Return [X, Y] of the center of cell containing provided text 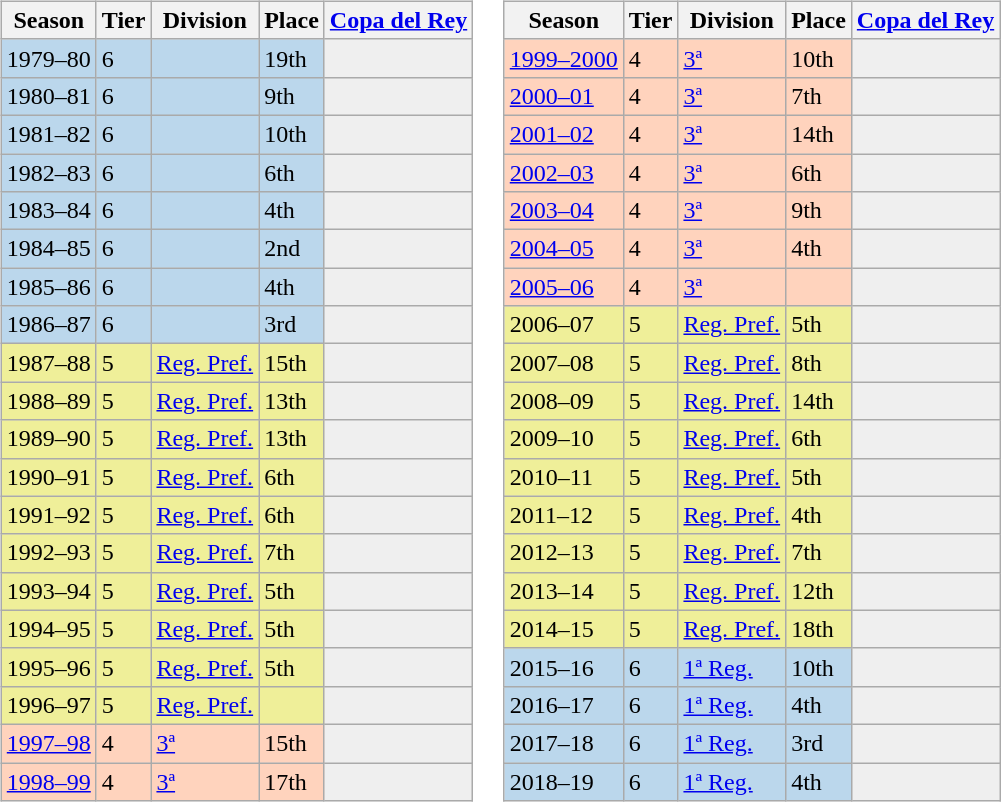
8th [819, 363]
2007–08 [564, 363]
1987–88 [48, 363]
1997–98 [48, 743]
1992–93 [48, 553]
2013–14 [564, 591]
2008–09 [564, 401]
1993–94 [48, 591]
1980–81 [48, 96]
2016–17 [564, 705]
1995–96 [48, 667]
2012–13 [564, 553]
1994–95 [48, 629]
17th [292, 781]
1986–87 [48, 325]
2010–11 [564, 477]
1988–89 [48, 401]
2011–12 [564, 515]
1999–2000 [564, 58]
2004–05 [564, 249]
1982–83 [48, 173]
1998–99 [48, 781]
1996–97 [48, 705]
1984–85 [48, 249]
1991–92 [48, 515]
2015–16 [564, 667]
2018–19 [564, 781]
19th [292, 58]
1985–86 [48, 287]
18th [819, 629]
1989–90 [48, 439]
2017–18 [564, 743]
2006–07 [564, 325]
1981–82 [48, 134]
2002–03 [564, 173]
2003–04 [564, 211]
12th [819, 591]
1983–84 [48, 211]
2001–02 [564, 134]
2005–06 [564, 287]
2009–10 [564, 439]
1990–91 [48, 477]
2nd [292, 249]
2014–15 [564, 629]
2000–01 [564, 96]
1979–80 [48, 58]
